Search for the cell housing the specified text and yield its [x, y] center coordinate. 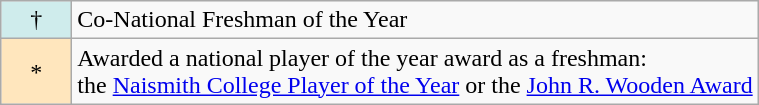
Awarded a national player of the year award as a freshman: the Naismith College Player of the Year or the John R. Wooden Award [415, 72]
† [36, 20]
* [36, 72]
Co-National Freshman of the Year [415, 20]
